Detect which cell encompasses the target text, then output its [X, Y] center coordinate. 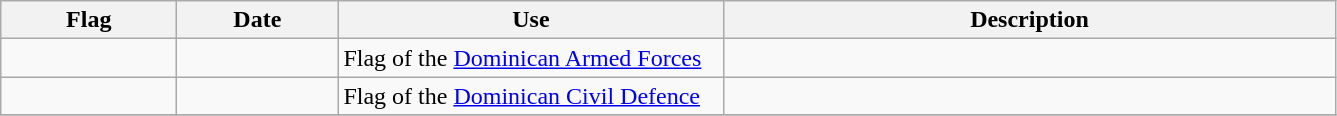
Flag of the Dominican Civil Defence [531, 96]
Description [1030, 20]
Date [258, 20]
Flag [89, 20]
Flag of the Dominican Armed Forces [531, 58]
Use [531, 20]
